Extract the (x, y) coordinate from the center of the cell holding the provided text.  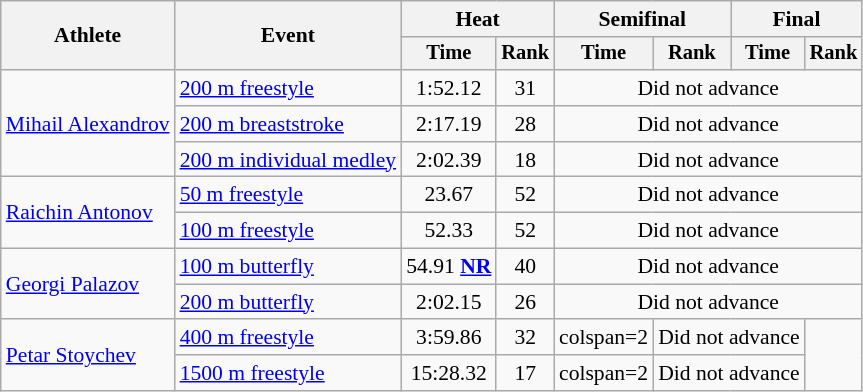
200 m butterfly (288, 302)
100 m freestyle (288, 231)
18 (525, 160)
100 m butterfly (288, 267)
2:02.15 (448, 302)
Raichin Antonov (88, 212)
200 m individual medley (288, 160)
31 (525, 88)
26 (525, 302)
Event (288, 36)
23.67 (448, 195)
15:28.32 (448, 373)
Petar Stoychev (88, 356)
Athlete (88, 36)
54.91 NR (448, 267)
3:59.86 (448, 338)
2:02.39 (448, 160)
50 m freestyle (288, 195)
Georgi Palazov (88, 284)
Heat (478, 19)
17 (525, 373)
1500 m freestyle (288, 373)
40 (525, 267)
200 m breaststroke (288, 124)
32 (525, 338)
2:17.19 (448, 124)
Final (797, 19)
1:52.12 (448, 88)
200 m freestyle (288, 88)
Mihail Alexandrov (88, 124)
400 m freestyle (288, 338)
28 (525, 124)
52.33 (448, 231)
Semifinal (642, 19)
